Search for the cell housing the specified text and yield its (X, Y) center coordinate. 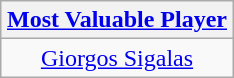
Giorgos Sigalas (116, 58)
Most Valuable Player (116, 20)
